Locate the cell with the specified text and output its [x, y] center coordinate. 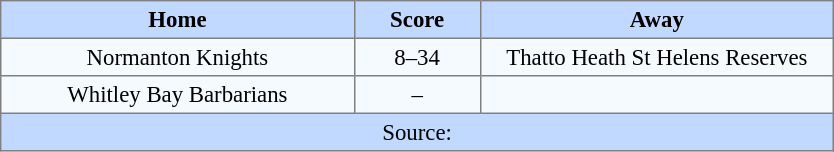
Score [417, 20]
Source: [418, 132]
Normanton Knights [178, 57]
Whitley Bay Barbarians [178, 95]
Thatto Heath St Helens Reserves [656, 57]
8–34 [417, 57]
– [417, 95]
Away [656, 20]
Home [178, 20]
